For the text-containing cell, return its midpoint in (X, Y) coordinate format. 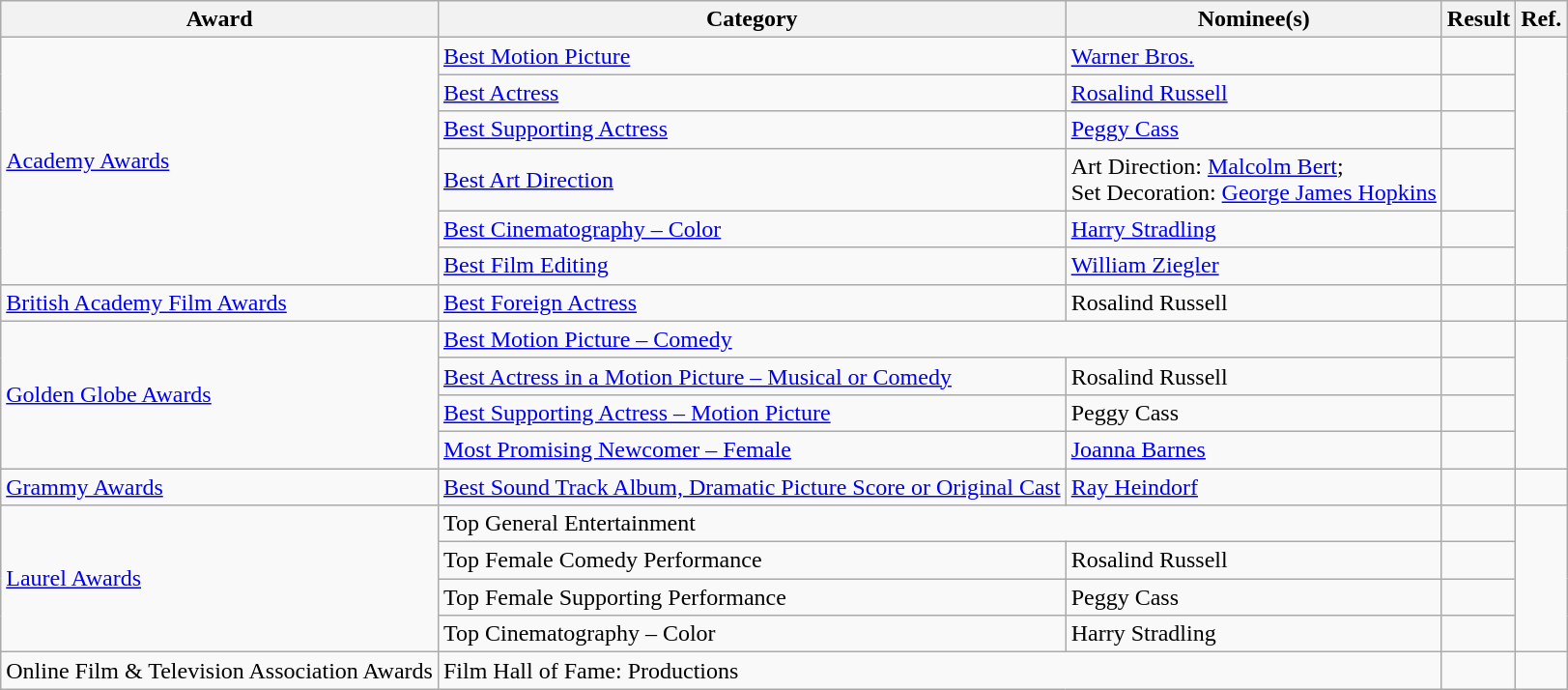
William Ziegler (1254, 266)
Film Hall of Fame: Productions (939, 671)
Best Motion Picture (752, 56)
Warner Bros. (1254, 56)
Award (220, 19)
Ray Heindorf (1254, 486)
Laurel Awards (220, 579)
Best Actress (752, 93)
Nominee(s) (1254, 19)
Best Art Direction (752, 180)
Top Female Comedy Performance (752, 561)
Best Film Editing (752, 266)
Top General Entertainment (939, 524)
Golden Globe Awards (220, 394)
Category (752, 19)
Best Supporting Actress (752, 129)
Best Foreign Actress (752, 302)
Result (1478, 19)
British Academy Film Awards (220, 302)
Online Film & Television Association Awards (220, 671)
Best Cinematography – Color (752, 229)
Top Female Supporting Performance (752, 597)
Ref. (1542, 19)
Best Sound Track Album, Dramatic Picture Score or Original Cast (752, 486)
Grammy Awards (220, 486)
Art Direction: Malcolm Bert; Set Decoration: George James Hopkins (1254, 180)
Joanna Barnes (1254, 449)
Academy Awards (220, 160)
Best Motion Picture – Comedy (939, 339)
Best Actress in a Motion Picture – Musical or Comedy (752, 376)
Most Promising Newcomer – Female (752, 449)
Top Cinematography – Color (752, 634)
Best Supporting Actress – Motion Picture (752, 413)
